Capture the cell that displays the provided text and extract its [X, Y] central coordinate. 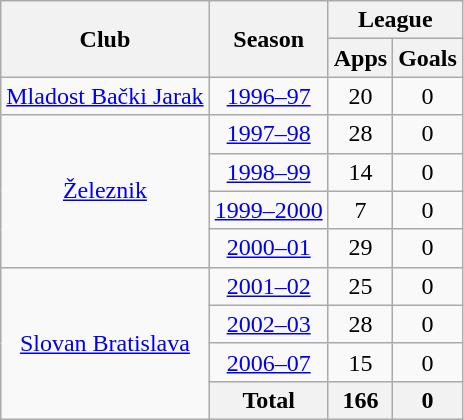
Total [268, 400]
Železnik [105, 191]
2002–03 [268, 324]
20 [360, 96]
League [395, 20]
1998–99 [268, 172]
2001–02 [268, 286]
Slovan Bratislava [105, 343]
Mladost Bački Jarak [105, 96]
1997–98 [268, 134]
Apps [360, 58]
Club [105, 39]
15 [360, 362]
Season [268, 39]
29 [360, 248]
1996–97 [268, 96]
Goals [428, 58]
2006–07 [268, 362]
2000–01 [268, 248]
14 [360, 172]
1999–2000 [268, 210]
7 [360, 210]
25 [360, 286]
166 [360, 400]
